Pinpoint the cell where the given text exists, returning its (X, Y) midpoint coordinate. 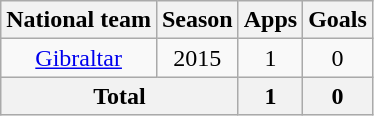
Total (120, 96)
Gibraltar (79, 58)
National team (79, 20)
Season (197, 20)
2015 (197, 58)
Apps (270, 20)
Goals (338, 20)
